Pinpoint the cell where the given text exists, returning its [X, Y] midpoint coordinate. 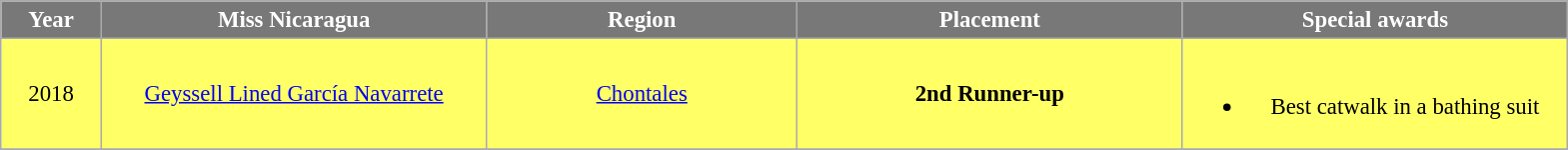
Chontales [642, 94]
Year [52, 20]
Placement [990, 20]
Best catwalk in a bathing suit [1375, 94]
Miss Nicaragua [294, 20]
2nd Runner-up [990, 94]
Geyssell Lined García Navarrete [294, 94]
Special awards [1375, 20]
Region [642, 20]
2018 [52, 94]
